Scan for the cell matching the given text and deliver its (X, Y) coordinate at center. 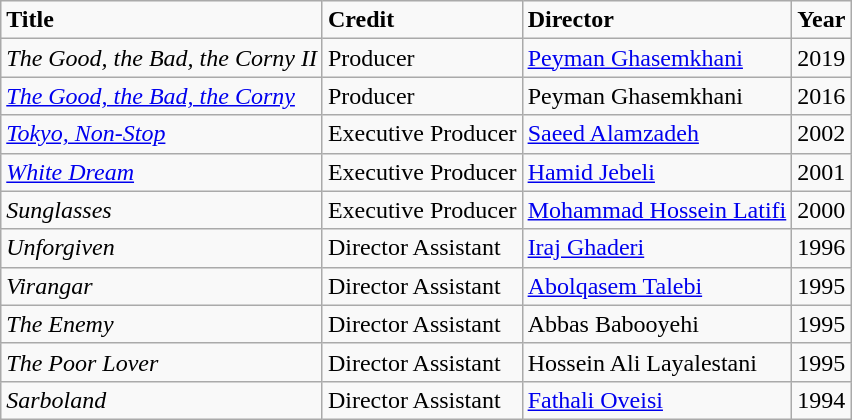
The Good, the Bad, the Corny (162, 96)
2016 (822, 96)
Credit (422, 20)
‌White Dream (162, 172)
Iraj Ghaderi (657, 248)
2001 (822, 172)
Saeed Alamzadeh (657, 134)
2019 (822, 58)
The Poor Lover (162, 362)
Hamid Jebeli (657, 172)
Abbas Babooyehi (657, 324)
The Enemy (162, 324)
2000 (822, 210)
2002 (822, 134)
Sunglasses (162, 210)
Director (657, 20)
Sarboland (162, 400)
Unforgiven (162, 248)
Mohammad Hossein Latifi (657, 210)
Abolqasem Talebi (657, 286)
1994 (822, 400)
Tokyo, Non-Stop (162, 134)
Fathali Oveisi (657, 400)
Virangar (162, 286)
1996 (822, 248)
Title (162, 20)
The Good, the Bad, the Corny II (162, 58)
Hossein Ali Layalestani (657, 362)
Year (822, 20)
